Return the (x, y) coordinate for the center point of the cell that contains the specified text.  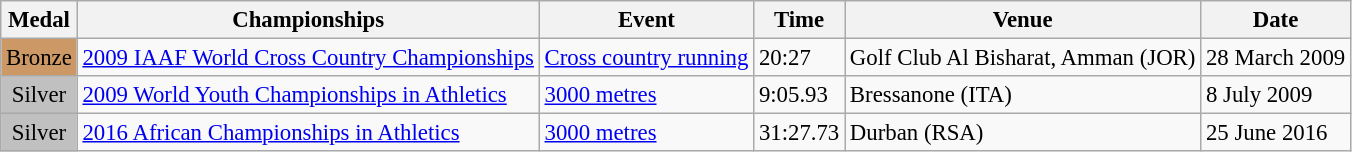
2009 IAAF World Cross Country Championships (308, 58)
31:27.73 (800, 133)
2009 World Youth Championships in Athletics (308, 95)
Event (646, 20)
9:05.93 (800, 95)
20:27 (800, 58)
25 June 2016 (1276, 133)
Cross country running (646, 58)
Bronze (39, 58)
Date (1276, 20)
Championships (308, 20)
Durban (RSA) (1023, 133)
Venue (1023, 20)
8 July 2009 (1276, 95)
Medal (39, 20)
Time (800, 20)
2016 African Championships in Athletics (308, 133)
28 March 2009 (1276, 58)
Golf Club Al Bisharat, Amman (JOR) (1023, 58)
Bressanone (ITA) (1023, 95)
